Determine the (x, y) coordinate at the center of the cell enclosing the given text.  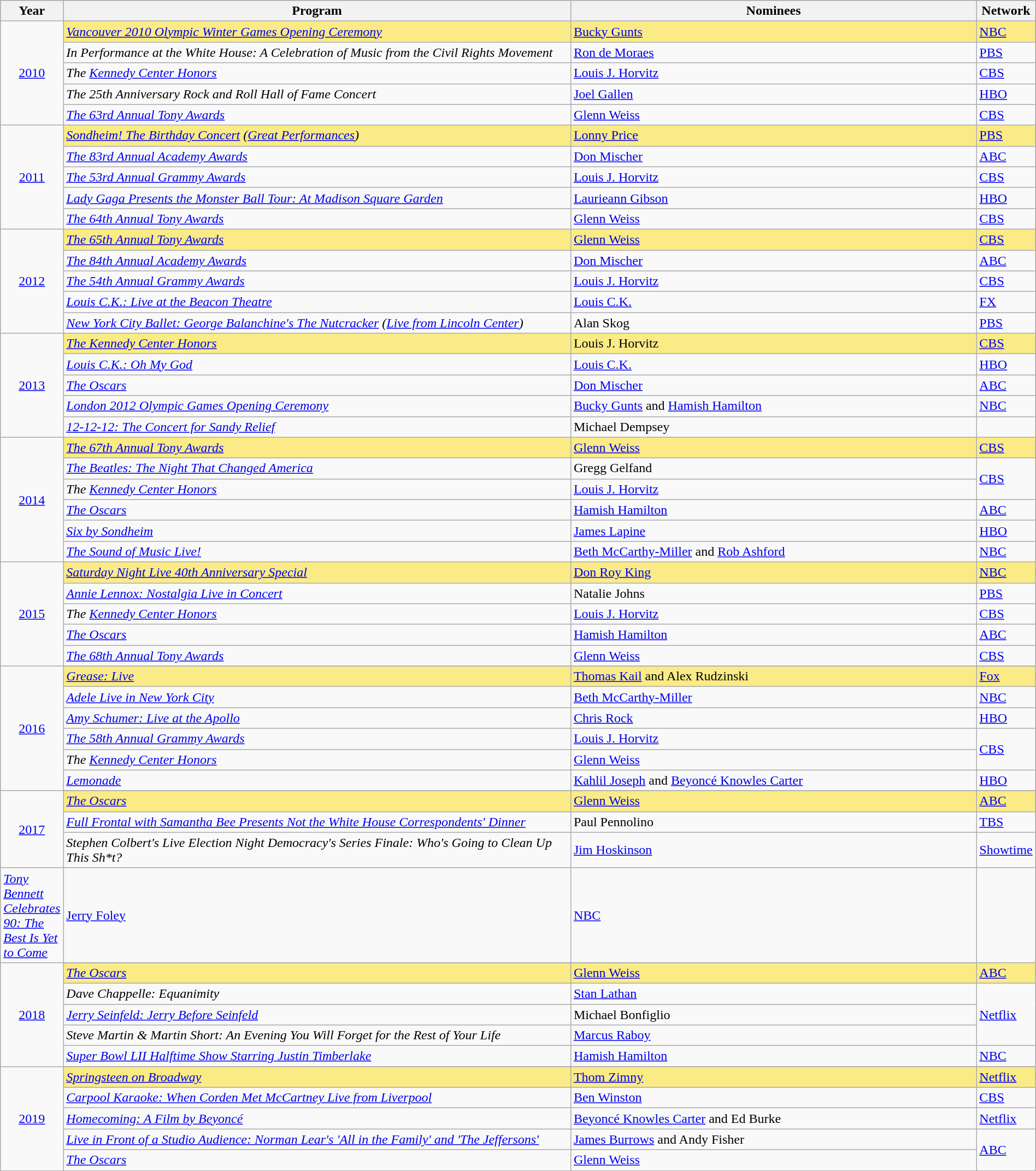
Annie Lennox: Nostalgia Live in Concert (317, 593)
The 65th Annual Tony Awards (317, 239)
Program (317, 11)
2013 (32, 385)
2019 (32, 1119)
2011 (32, 177)
Network (1006, 11)
Beth McCarthy-Miller (773, 697)
Showtime (1006, 850)
Saturday Night Live 40th Anniversary Special (317, 572)
Kahlil Joseph and Beyoncé Knowles Carter (773, 780)
The Beatles: The Night That Changed America (317, 468)
Beth McCarthy-Miller and Rob Ashford (773, 551)
2012 (32, 281)
Springsteen on Broadway (317, 1077)
Louis C.K.: Oh My God (317, 364)
Year (32, 11)
Carpool Karaoke: When Corden Met McCartney Live from Liverpool (317, 1098)
Ben Winston (773, 1098)
TBS (1006, 822)
2017 (32, 829)
2014 (32, 499)
Paul Pennolino (773, 822)
Amy Schumer: Live at the Apollo (317, 718)
Chris Rock (773, 718)
Thomas Kail and Alex Rudzinski (773, 676)
Steve Martin & Martin Short: An Evening You Will Forget for the Rest of Your Life (317, 1035)
The 25th Anniversary Rock and Roll Hall of Fame Concert (317, 94)
Marcus Raboy (773, 1035)
Michael Bonfiglio (773, 1015)
Natalie Johns (773, 593)
New York City Ballet: George Balanchine's The Nutcracker (Live from Lincoln Center) (317, 323)
The 58th Annual Grammy Awards (317, 739)
James Lapine (773, 531)
Fox (1006, 676)
Nominees (773, 11)
FX (1006, 302)
The 84th Annual Academy Awards (317, 261)
Jerry Seinfeld: Jerry Before Seinfeld (317, 1015)
The 54th Annual Grammy Awards (317, 281)
The 68th Annual Tony Awards (317, 656)
Lemonade (317, 780)
Don Roy King (773, 572)
Adele Live in New York City (317, 697)
Michael Dempsey (773, 427)
Gregg Gelfand (773, 468)
Stephen Colbert's Live Election Night Democracy's Series Finale: Who's Going to Clean Up This Sh*t? (317, 850)
Laurieann Gibson (773, 198)
Louis C.K.: Live at the Beacon Theatre (317, 302)
2018 (32, 1014)
James Burrows and Andy Fisher (773, 1139)
The 83rd Annual Academy Awards (317, 156)
Ron de Moraes (773, 52)
Bucky Gunts and Hamish Hamilton (773, 406)
Sondheim! The Birthday Concert (Great Performances) (317, 136)
Six by Sondheim (317, 531)
The 64th Annual Tony Awards (317, 219)
The 67th Annual Tony Awards (317, 448)
Vancouver 2010 Olympic Winter Games Opening Ceremony (317, 32)
The 53rd Annual Grammy Awards (317, 177)
Alan Skog (773, 323)
Dave Chappelle: Equanimity (317, 993)
Grease: Live (317, 676)
The 63rd Annual Tony Awards (317, 115)
The Sound of Music Live! (317, 551)
Jerry Foley (317, 915)
2016 (32, 728)
In Performance at the White House: A Celebration of Music from the Civil Rights Movement (317, 52)
Homecoming: A Film by Beyoncé (317, 1119)
Lonny Price (773, 136)
Jim Hoskinson (773, 850)
Live in Front of a Studio Audience: Norman Lear's 'All in the Family' and 'The Jeffersons' (317, 1139)
Thom Zimny (773, 1077)
2010 (32, 73)
Stan Lathan (773, 993)
Bucky Gunts (773, 32)
Full Frontal with Samantha Bee Presents Not the White House Correspondents' Dinner (317, 822)
Beyoncé Knowles Carter and Ed Burke (773, 1119)
2015 (32, 614)
Super Bowl LII Halftime Show Starring Justin Timberlake (317, 1056)
Lady Gaga Presents the Monster Ball Tour: At Madison Square Garden (317, 198)
London 2012 Olympic Games Opening Ceremony (317, 406)
Joel Gallen (773, 94)
Tony Bennett Celebrates 90: The Best Is Yet to Come (32, 915)
12-12-12: The Concert for Sandy Relief (317, 427)
